Locate the cell with the specified text and output its (X, Y) center coordinate. 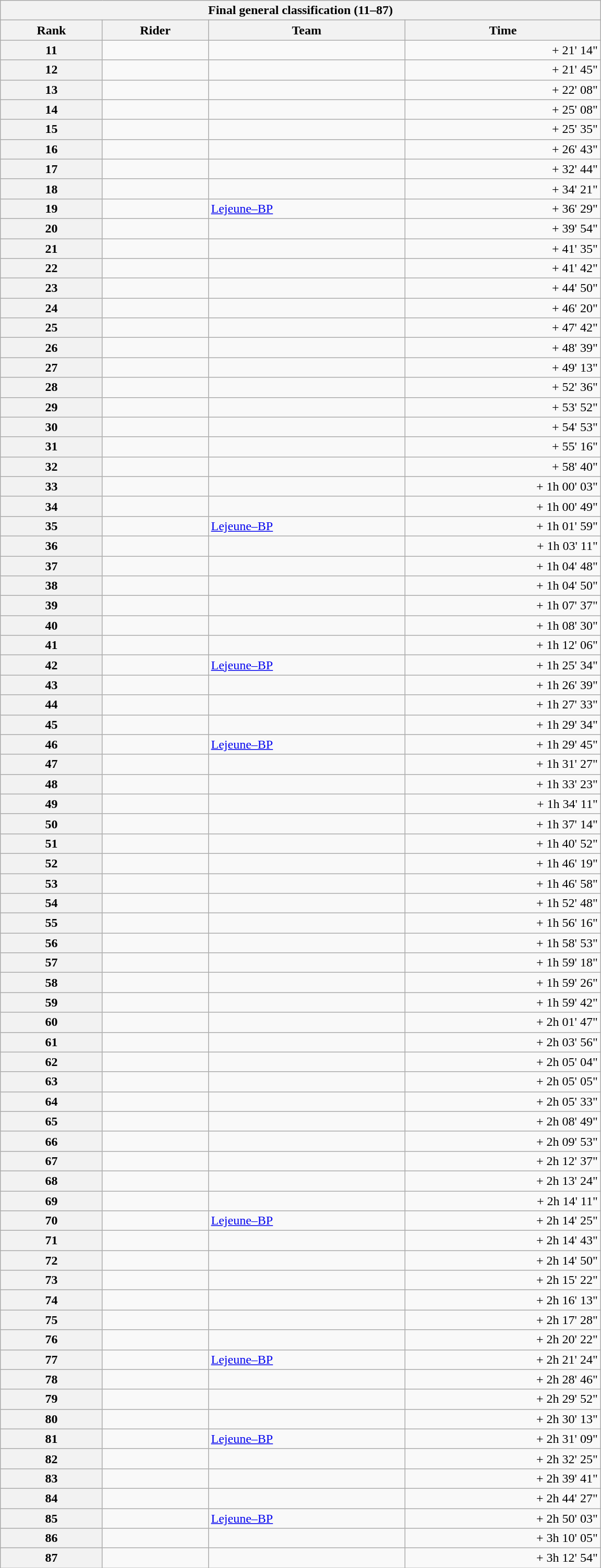
70 (51, 1221)
Team (307, 30)
64 (51, 1101)
+ 2h 09' 53" (503, 1141)
33 (51, 486)
+ 2h 14' 11" (503, 1200)
+ 3h 10' 05" (503, 1538)
52 (51, 863)
+ 1h 12' 06" (503, 645)
+ 2h 15' 22" (503, 1280)
+ 2h 21' 24" (503, 1359)
+ 44' 50" (503, 288)
47 (51, 764)
+ 2h 03' 56" (503, 1042)
34 (51, 506)
+ 1h 29' 34" (503, 725)
48 (51, 784)
69 (51, 1200)
72 (51, 1260)
+ 2h 14' 25" (503, 1221)
+ 2h 08' 49" (503, 1121)
+ 46' 20" (503, 308)
Final general classification (11–87) (300, 10)
+ 1h 59' 42" (503, 1002)
82 (51, 1459)
+ 2h 39' 41" (503, 1478)
+ 1h 40' 52" (503, 843)
+ 49' 13" (503, 367)
87 (51, 1558)
17 (51, 169)
+ 2h 12' 37" (503, 1161)
+ 39' 54" (503, 228)
+ 1h 46' 19" (503, 863)
46 (51, 744)
12 (51, 70)
+ 1h 08' 30" (503, 626)
25 (51, 328)
+ 34' 21" (503, 189)
11 (51, 50)
+ 2h 50' 03" (503, 1518)
+ 52' 36" (503, 387)
+ 53' 52" (503, 407)
22 (51, 268)
+ 26' 43" (503, 149)
+ 2h 20' 22" (503, 1340)
80 (51, 1419)
+ 1h 04' 48" (503, 566)
+ 2h 32' 25" (503, 1459)
+ 2h 01' 47" (503, 1022)
+ 1h 33' 23" (503, 784)
59 (51, 1002)
13 (51, 90)
20 (51, 228)
+ 1h 04' 50" (503, 586)
+ 47' 42" (503, 328)
83 (51, 1478)
40 (51, 626)
58 (51, 983)
57 (51, 963)
+ 2h 31' 09" (503, 1439)
+ 25' 35" (503, 129)
+ 1h 37' 14" (503, 824)
86 (51, 1538)
29 (51, 407)
+ 1h 27' 33" (503, 705)
28 (51, 387)
35 (51, 526)
+ 1h 25' 34" (503, 665)
+ 21' 14" (503, 50)
+ 1h 03' 11" (503, 546)
42 (51, 665)
+ 2h 14' 50" (503, 1260)
32 (51, 467)
71 (51, 1241)
50 (51, 824)
+ 36' 29" (503, 209)
+ 2h 30' 13" (503, 1419)
77 (51, 1359)
45 (51, 725)
43 (51, 685)
+ 1h 29' 45" (503, 744)
41 (51, 645)
61 (51, 1042)
+ 1h 59' 18" (503, 963)
+ 48' 39" (503, 348)
+ 2h 44' 27" (503, 1498)
65 (51, 1121)
+ 1h 01' 59" (503, 526)
+ 1h 46' 58" (503, 884)
16 (51, 149)
51 (51, 843)
19 (51, 209)
+ 21' 45" (503, 70)
60 (51, 1022)
Time (503, 30)
+ 55' 16" (503, 447)
+ 1h 00' 03" (503, 486)
68 (51, 1181)
+ 2h 28' 46" (503, 1379)
+ 1h 56' 16" (503, 923)
15 (51, 129)
+ 32' 44" (503, 169)
81 (51, 1439)
53 (51, 884)
+ 25' 08" (503, 109)
+ 22' 08" (503, 90)
+ 3h 12' 54" (503, 1558)
18 (51, 189)
+ 2h 14' 43" (503, 1241)
75 (51, 1320)
73 (51, 1280)
30 (51, 427)
84 (51, 1498)
Rider (155, 30)
+ 2h 16' 13" (503, 1300)
+ 1h 26' 39" (503, 685)
23 (51, 288)
44 (51, 705)
66 (51, 1141)
21 (51, 249)
31 (51, 447)
+ 54' 53" (503, 427)
+ 2h 13' 24" (503, 1181)
+ 58' 40" (503, 467)
+ 1h 58' 53" (503, 943)
78 (51, 1379)
63 (51, 1082)
+ 1h 34' 11" (503, 804)
+ 2h 05' 33" (503, 1101)
54 (51, 903)
37 (51, 566)
+ 2h 05' 04" (503, 1062)
79 (51, 1399)
14 (51, 109)
38 (51, 586)
55 (51, 923)
+ 1h 31' 27" (503, 764)
+ 41' 35" (503, 249)
+ 1h 52' 48" (503, 903)
62 (51, 1062)
+ 41' 42" (503, 268)
+ 2h 17' 28" (503, 1320)
76 (51, 1340)
+ 2h 05' 05" (503, 1082)
67 (51, 1161)
+ 1h 07' 37" (503, 606)
39 (51, 606)
24 (51, 308)
26 (51, 348)
85 (51, 1518)
+ 1h 59' 26" (503, 983)
49 (51, 804)
+ 1h 00' 49" (503, 506)
56 (51, 943)
74 (51, 1300)
27 (51, 367)
+ 2h 29' 52" (503, 1399)
36 (51, 546)
Rank (51, 30)
